Locate the cell with the specified text and output its [x, y] center coordinate. 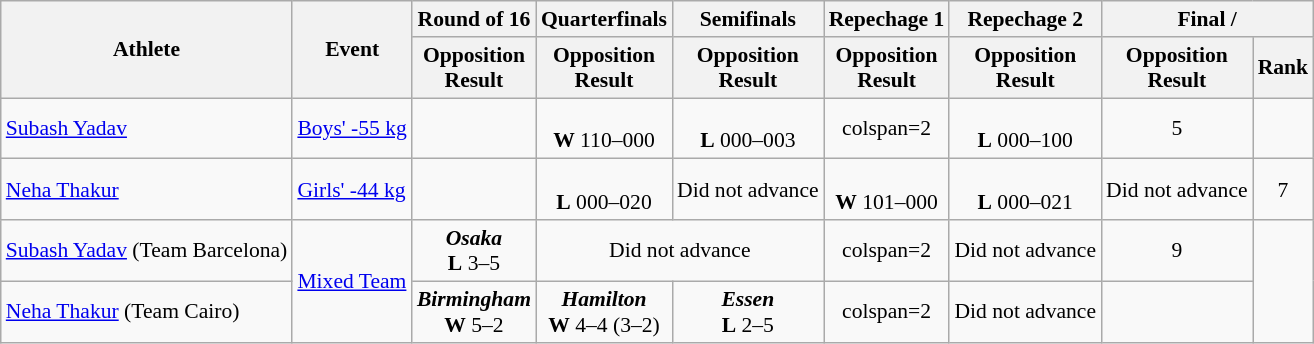
L 000–100 [1025, 128]
L 000–020 [604, 190]
Girls' -44 kg [352, 190]
L 000–003 [748, 128]
OsakaL 3–5 [474, 250]
Quarterfinals [604, 19]
W 110–000 [604, 128]
Subash Yadav (Team Barcelona) [147, 250]
5 [1177, 128]
Athlete [147, 50]
L 000–021 [1025, 190]
9 [1177, 250]
Neha Thakur (Team Cairo) [147, 312]
Boys' -55 kg [352, 128]
Subash Yadav [147, 128]
Repechage 2 [1025, 19]
HamiltonW 4–4 (3–2) [604, 312]
Rank [1284, 68]
Neha Thakur [147, 190]
Mixed Team [352, 281]
Semifinals [748, 19]
Final / [1207, 19]
Repechage 1 [887, 19]
EssenL 2–5 [748, 312]
Round of 16 [474, 19]
Event [352, 50]
W 101–000 [887, 190]
7 [1284, 190]
BirminghamW 5–2 [474, 312]
